Find where the given text appears and provide that cell's center as [x, y] coordinate. 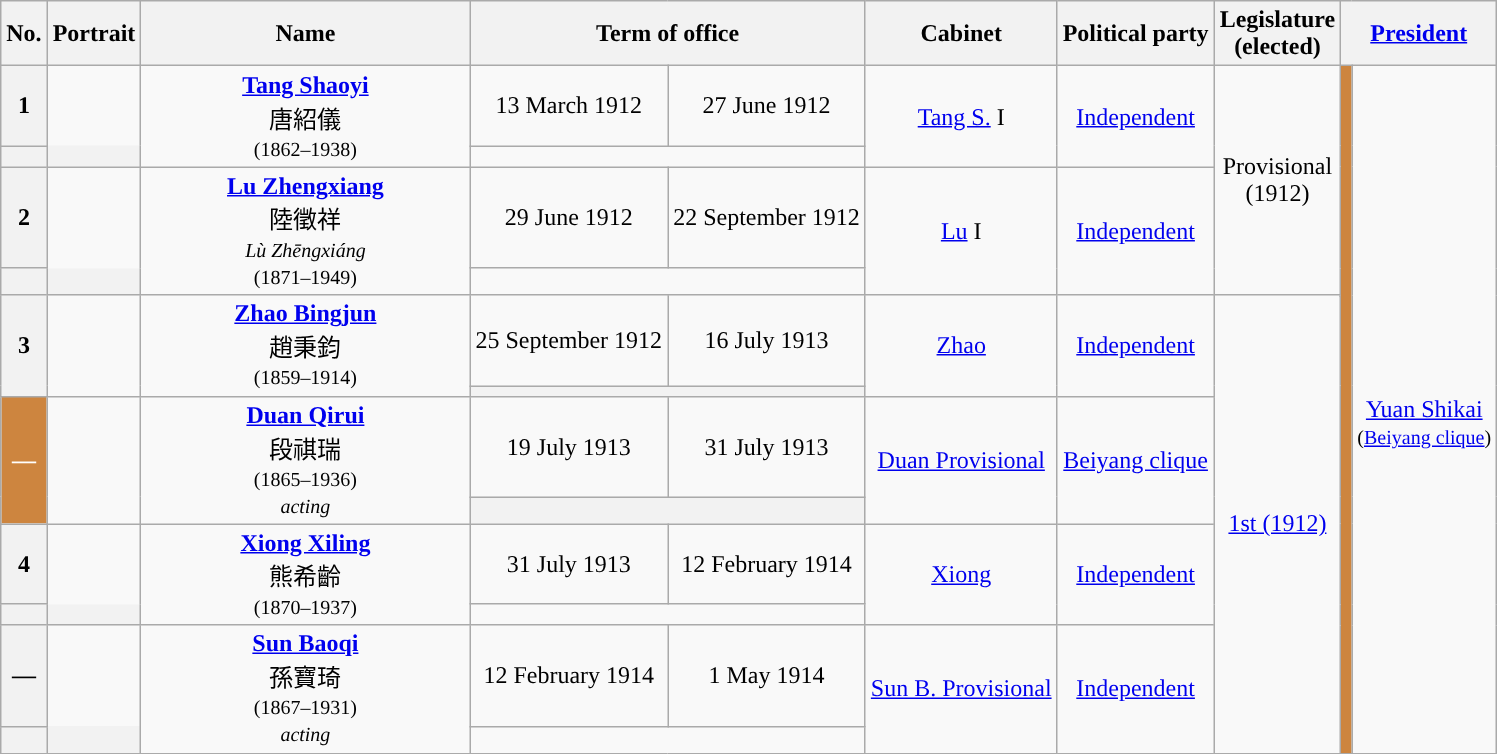
Beiyang clique [1136, 460]
25 September 1912 [569, 340]
27 June 1912 [767, 106]
Yuan Shikai (Beiyang clique) [1424, 410]
Lu Zhengxiang陸徵祥Lù Zhēngxiáng(1871–1949) [306, 231]
1st (1912) [1278, 524]
2 [24, 218]
Xiong Xiling熊希齡(1870–1937) [306, 574]
Sun Baoqi孫寶琦(1867–1931)acting [306, 689]
Duan Provisional [961, 460]
22 September 1912 [767, 218]
1 May 1914 [767, 676]
Tang S. I [961, 116]
Sun B. Provisional [961, 689]
13 March 1912 [569, 106]
16 July 1913 [767, 340]
Tang Shaoyi唐紹儀(1862–1938) [306, 116]
Portrait [94, 34]
Zhao [961, 346]
19 July 1913 [569, 446]
Xiong [961, 574]
29 June 1912 [569, 218]
Political party [1136, 34]
Term of office [668, 34]
Zhao Bingjun趙秉鈞(1859–1914) [306, 346]
Legislature(elected) [1278, 34]
Name [306, 34]
1 [24, 106]
Duan Qirui段祺瑞(1865–1936)acting [306, 460]
President [1419, 34]
Provisional(1912) [1278, 180]
No. [24, 34]
Lu I [961, 231]
3 [24, 346]
Cabinet [961, 34]
4 [24, 564]
